Find where the given text appears and provide that cell's center as (X, Y) coordinate. 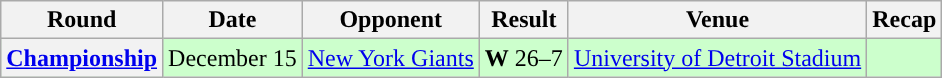
New York Giants (390, 58)
Round (82, 20)
University of Detroit Stadium (717, 58)
Championship (82, 58)
W 26–7 (524, 58)
Opponent (390, 20)
Result (524, 20)
Date (233, 20)
December 15 (233, 58)
Recap (904, 20)
Venue (717, 20)
